Search for the cell housing the specified text and yield its (X, Y) center coordinate. 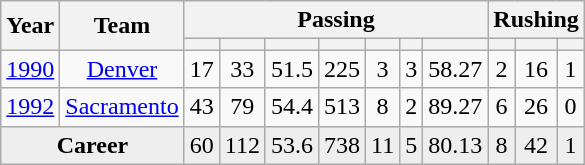
225 (342, 69)
80.13 (456, 145)
5 (412, 145)
16 (536, 69)
513 (342, 107)
60 (202, 145)
738 (342, 145)
6 (502, 107)
Rushing (536, 20)
42 (536, 145)
53.6 (292, 145)
Year (30, 26)
11 (383, 145)
Team (122, 26)
89.27 (456, 107)
43 (202, 107)
112 (242, 145)
26 (536, 107)
Career (92, 145)
Denver (122, 69)
1990 (30, 69)
33 (242, 69)
Sacramento (122, 107)
54.4 (292, 107)
79 (242, 107)
51.5 (292, 69)
17 (202, 69)
0 (570, 107)
1992 (30, 107)
Passing (336, 20)
58.27 (456, 69)
